Provide the (X, Y) coordinate of the cell's center where the given text is located.  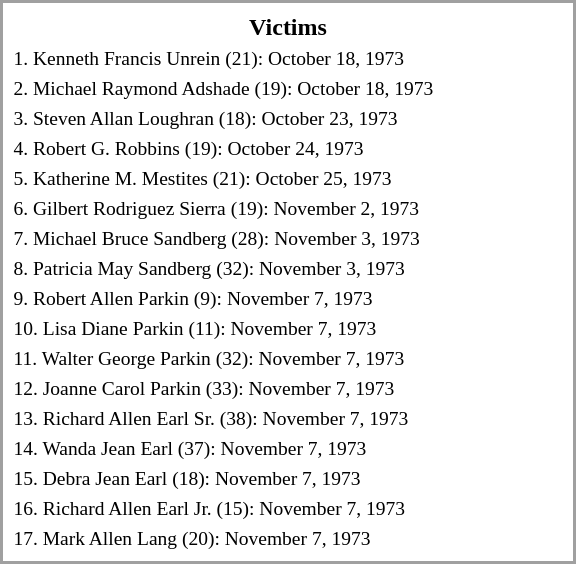
12. Joanne Carol Parkin (33): November 7, 1973 (288, 388)
5. Katherine M. Mestites (21): October 25, 1973 (288, 178)
14. Wanda Jean Earl (37): November 7, 1973 (288, 448)
4. Robert G. Robbins (19): October 24, 1973 (288, 148)
3. Steven Allan Loughran (18): October 23, 1973 (288, 118)
10. Lisa Diane Parkin (11): November 7, 1973 (288, 328)
13. Richard Allen Earl Sr. (38): November 7, 1973 (288, 418)
15. Debra Jean Earl (18): November 7, 1973 (288, 478)
2. Michael Raymond Adshade (19): October 18, 1973 (288, 88)
8. Patricia May Sandberg (32): November 3, 1973 (288, 268)
9. Robert Allen Parkin (9): November 7, 1973 (288, 298)
Victims (288, 27)
7. Michael Bruce Sandberg (28): November 3, 1973 (288, 238)
16. Richard Allen Earl Jr. (15): November 7, 1973 (288, 508)
1. Kenneth Francis Unrein (21): October 18, 1973 (288, 58)
17. Mark Allen Lang (20): November 7, 1973 (288, 538)
11. Walter George Parkin (32): November 7, 1973 (288, 358)
6. Gilbert Rodriguez Sierra (19): November 2, 1973 (288, 208)
